Scan for the cell matching the given text and deliver its (x, y) coordinate at center. 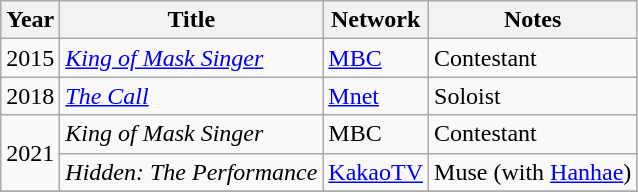
The Call (192, 96)
2018 (30, 96)
Soloist (533, 96)
Hidden: The Performance (192, 172)
Network (376, 20)
2021 (30, 153)
Notes (533, 20)
2015 (30, 58)
Year (30, 20)
Title (192, 20)
KakaoTV (376, 172)
Muse (with Hanhae) (533, 172)
Mnet (376, 96)
